Scan for the cell matching the given text and deliver its [X, Y] coordinate at center. 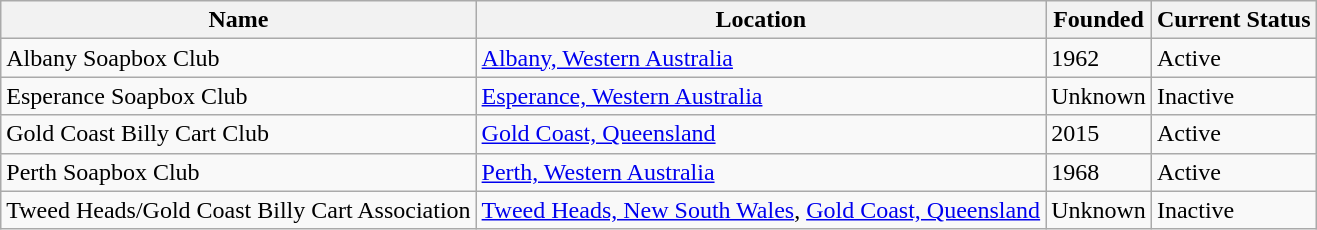
Albany, Western Australia [761, 58]
Esperance, Western Australia [761, 96]
Current Status [1234, 20]
1968 [1099, 172]
1962 [1099, 58]
Tweed Heads/Gold Coast Billy Cart Association [238, 210]
Esperance Soapbox Club [238, 96]
Perth, Western Australia [761, 172]
Gold Coast Billy Cart Club [238, 134]
2015 [1099, 134]
Perth Soapbox Club [238, 172]
Name [238, 20]
Founded [1099, 20]
Gold Coast, Queensland [761, 134]
Location [761, 20]
Albany Soapbox Club [238, 58]
Tweed Heads, New South Wales, Gold Coast, Queensland [761, 210]
